Detect which cell encompasses the target text, then output its [x, y] center coordinate. 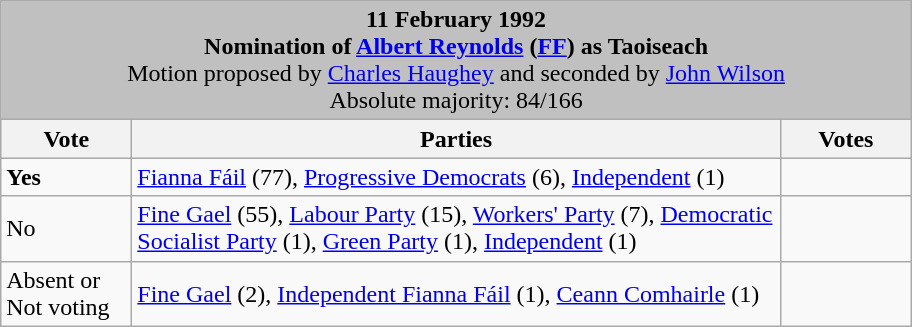
Yes [66, 177]
Fianna Fáil (77), Progressive Democrats (6), Independent (1) [456, 177]
Parties [456, 139]
No [66, 228]
Absent orNot voting [66, 294]
Fine Gael (55), Labour Party (15), Workers' Party (7), Democratic Socialist Party (1), Green Party (1), Independent (1) [456, 228]
Votes [846, 139]
Fine Gael (2), Independent Fianna Fáil (1), Ceann Comhairle (1) [456, 294]
Vote [66, 139]
